Scan for the cell matching the given text and deliver its [X, Y] coordinate at center. 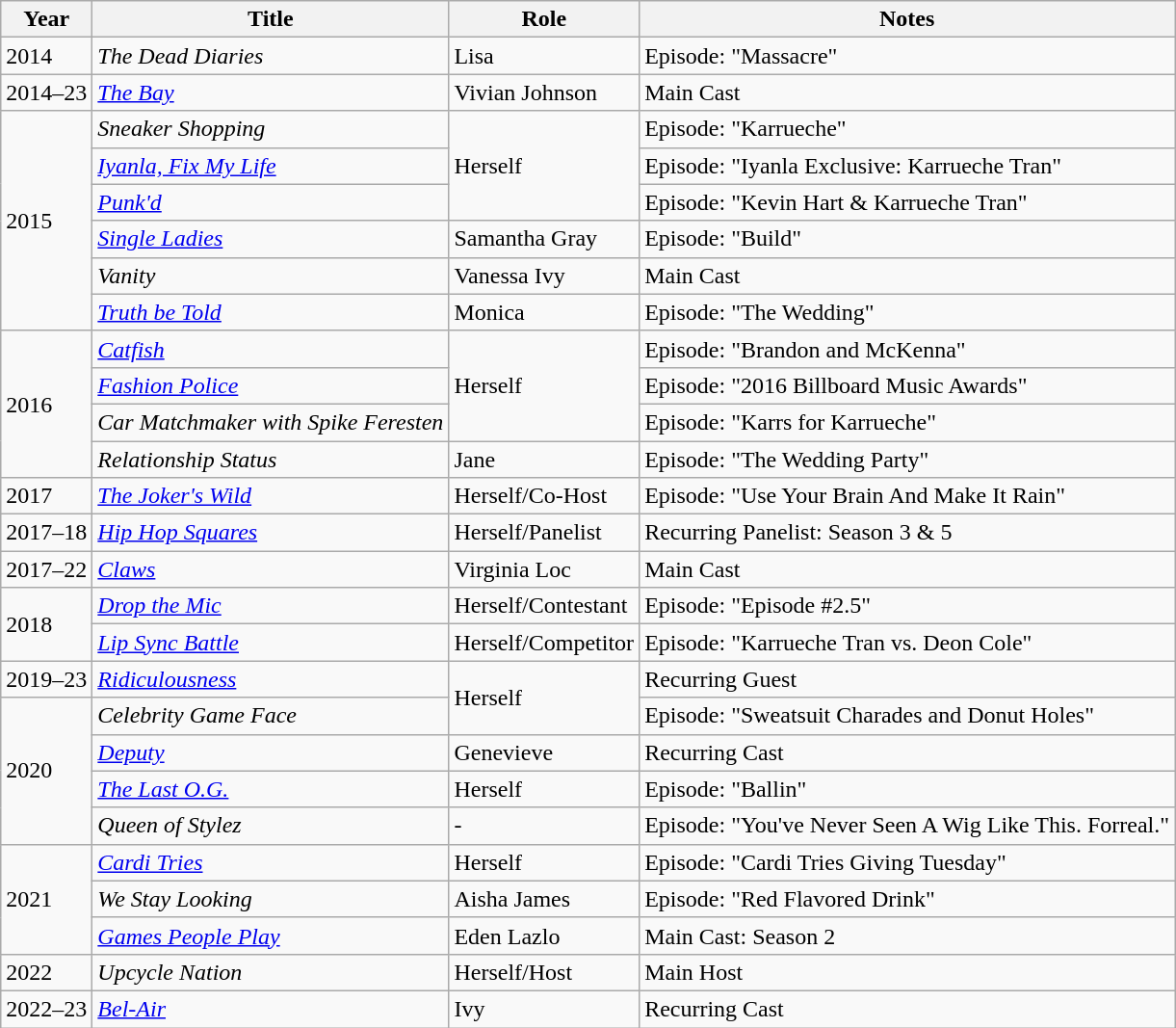
2022–23 [46, 1009]
The Last O.G. [271, 789]
Drop the Mic [271, 606]
Episode: "Episode #2.5" [907, 606]
2018 [46, 624]
Eden Lazlo [544, 936]
Truth be Told [271, 312]
The Dead Diaries [271, 56]
Lisa [544, 56]
2017 [46, 496]
Episode: "Karrueche" [907, 129]
Ivy [544, 1009]
Notes [907, 19]
2021 [46, 899]
- [544, 826]
Catfish [271, 349]
Role [544, 19]
Episode: "Karrueche Tran vs. Deon Cole" [907, 643]
Episode: "Sweatsuit Charades and Donut Holes" [907, 716]
Monica [544, 312]
Episode: "Build" [907, 239]
Claws [271, 569]
Herself/Competitor [544, 643]
Relationship Status [271, 460]
Vivian Johnson [544, 92]
2014 [46, 56]
Games People Play [271, 936]
Episode: "Red Flavored Drink" [907, 899]
Cardi Tries [271, 862]
Virginia Loc [544, 569]
Episode: "You've Never Seen A Wig Like This. Forreal." [907, 826]
Fashion Police [271, 385]
The Bay [271, 92]
Episode: "The Wedding" [907, 312]
Herself/Co-Host [544, 496]
Ridiculousness [271, 679]
Iyanla, Fix My Life [271, 166]
Punk'd [271, 202]
Episode: "2016 Billboard Music Awards" [907, 385]
We Stay Looking [271, 899]
2019–23 [46, 679]
Episode: "Use Your Brain And Make It Rain" [907, 496]
Deputy [271, 752]
Herself/Panelist [544, 533]
Vanessa Ivy [544, 276]
Jane [544, 460]
2014–23 [46, 92]
Lip Sync Battle [271, 643]
Year [46, 19]
2020 [46, 771]
Genevieve [544, 752]
2017–18 [46, 533]
Recurring Guest [907, 679]
Herself/Host [544, 972]
Episode: "Ballin" [907, 789]
Aisha James [544, 899]
Herself/Contestant [544, 606]
Episode: "Brandon and McKenna" [907, 349]
Title [271, 19]
Main Cast: Season 2 [907, 936]
Episode: "The Wedding Party" [907, 460]
Upcycle Nation [271, 972]
Main Host [907, 972]
Sneaker Shopping [271, 129]
The Joker's Wild [271, 496]
Samantha Gray [544, 239]
2016 [46, 404]
2022 [46, 972]
Celebrity Game Face [271, 716]
Car Matchmaker with Spike Feresten [271, 422]
Hip Hop Squares [271, 533]
Single Ladies [271, 239]
Vanity [271, 276]
Episode: "Massacre" [907, 56]
2015 [46, 221]
Queen of Stylez [271, 826]
2017–22 [46, 569]
Bel-Air [271, 1009]
Recurring Panelist: Season 3 & 5 [907, 533]
Episode: "Iyanla Exclusive: Karrueche Tran" [907, 166]
Episode: "Karrs for Karrueche" [907, 422]
Episode: "Cardi Tries Giving Tuesday" [907, 862]
Episode: "Kevin Hart & Karrueche Tran" [907, 202]
